Return (X, Y) of the center of cell containing provided text 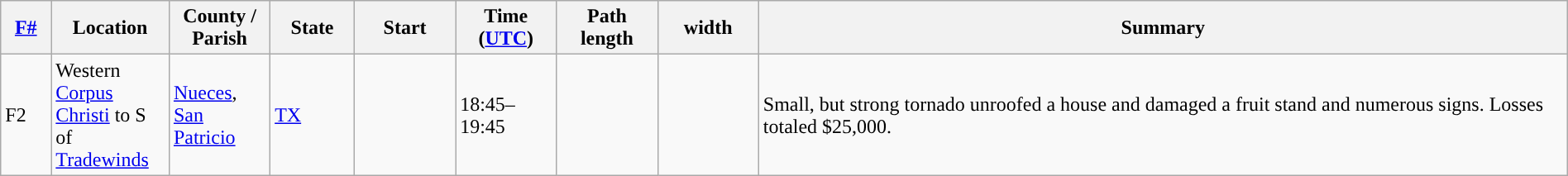
18:45–19:45 (506, 115)
Western Corpus Christi to S of Tradewinds (111, 115)
Nueces, San Patricio (219, 115)
State (313, 28)
Small, but strong tornado unroofed a house and damaged a fruit stand and numerous signs. Losses totaled $25,000. (1163, 115)
F2 (26, 115)
TX (313, 115)
Time (UTC) (506, 28)
Summary (1163, 28)
Path length (607, 28)
Start (404, 28)
F# (26, 28)
Location (111, 28)
width (708, 28)
County / Parish (219, 28)
